From the cell containing the given text, extract its center point as (x, y) coordinate. 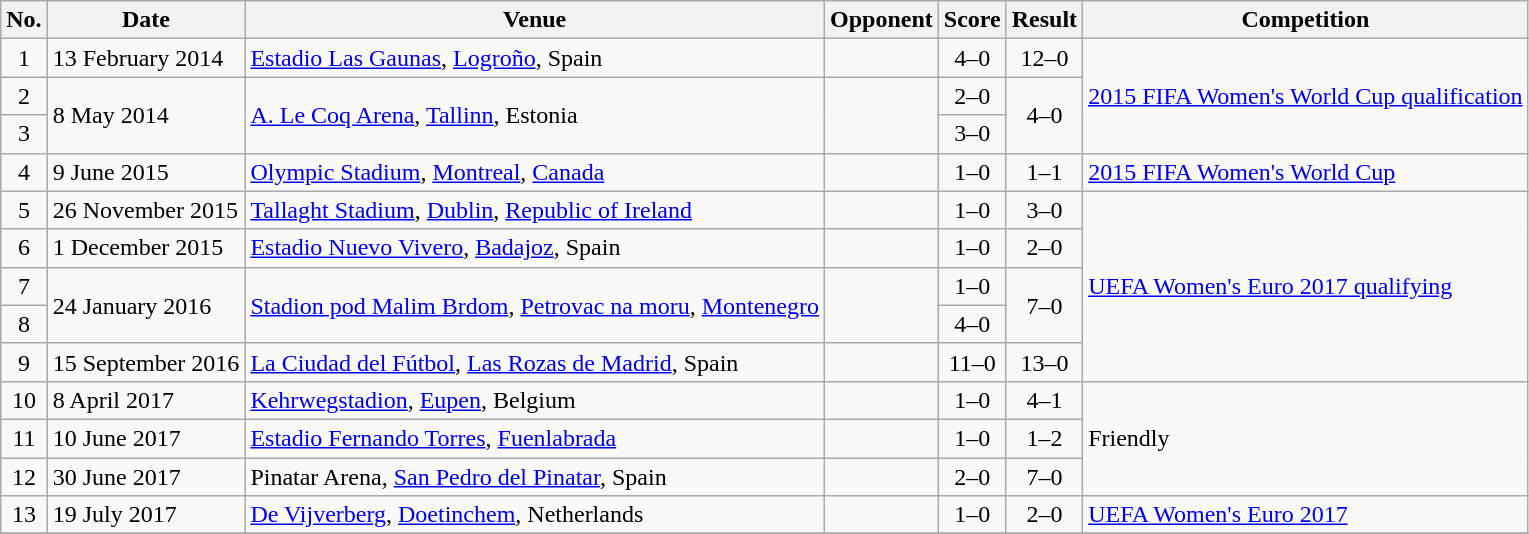
8 April 2017 (146, 400)
5 (24, 210)
6 (24, 248)
3 (24, 134)
11–0 (972, 362)
24 January 2016 (146, 305)
Venue (535, 20)
Competition (1306, 20)
13 February 2014 (146, 58)
1–1 (1044, 172)
2015 FIFA Women's World Cup (1306, 172)
Estadio Nuevo Vivero, Badajoz, Spain (535, 248)
9 (24, 362)
1–2 (1044, 438)
De Vijverberg, Doetinchem, Netherlands (535, 515)
Pinatar Arena, San Pedro del Pinatar, Spain (535, 477)
UEFA Women's Euro 2017 qualifying (1306, 286)
26 November 2015 (146, 210)
La Ciudad del Fútbol, Las Rozas de Madrid, Spain (535, 362)
4–1 (1044, 400)
Olympic Stadium, Montreal, Canada (535, 172)
No. (24, 20)
12 (24, 477)
10 (24, 400)
9 June 2015 (146, 172)
2015 FIFA Women's World Cup qualification (1306, 96)
13–0 (1044, 362)
Score (972, 20)
2 (24, 96)
7 (24, 286)
UEFA Women's Euro 2017 (1306, 515)
13 (24, 515)
30 June 2017 (146, 477)
Estadio Fernando Torres, Fuenlabrada (535, 438)
1 December 2015 (146, 248)
4 (24, 172)
8 May 2014 (146, 115)
Opponent (882, 20)
Friendly (1306, 438)
8 (24, 324)
1 (24, 58)
19 July 2017 (146, 515)
Kehrwegstadion, Eupen, Belgium (535, 400)
Tallaght Stadium, Dublin, Republic of Ireland (535, 210)
A. Le Coq Arena, Tallinn, Estonia (535, 115)
11 (24, 438)
15 September 2016 (146, 362)
Result (1044, 20)
12–0 (1044, 58)
Date (146, 20)
Stadion pod Malim Brdom, Petrovac na moru, Montenegro (535, 305)
10 June 2017 (146, 438)
Estadio Las Gaunas, Logroño, Spain (535, 58)
